For the text-containing cell, return its midpoint in [x, y] coordinate format. 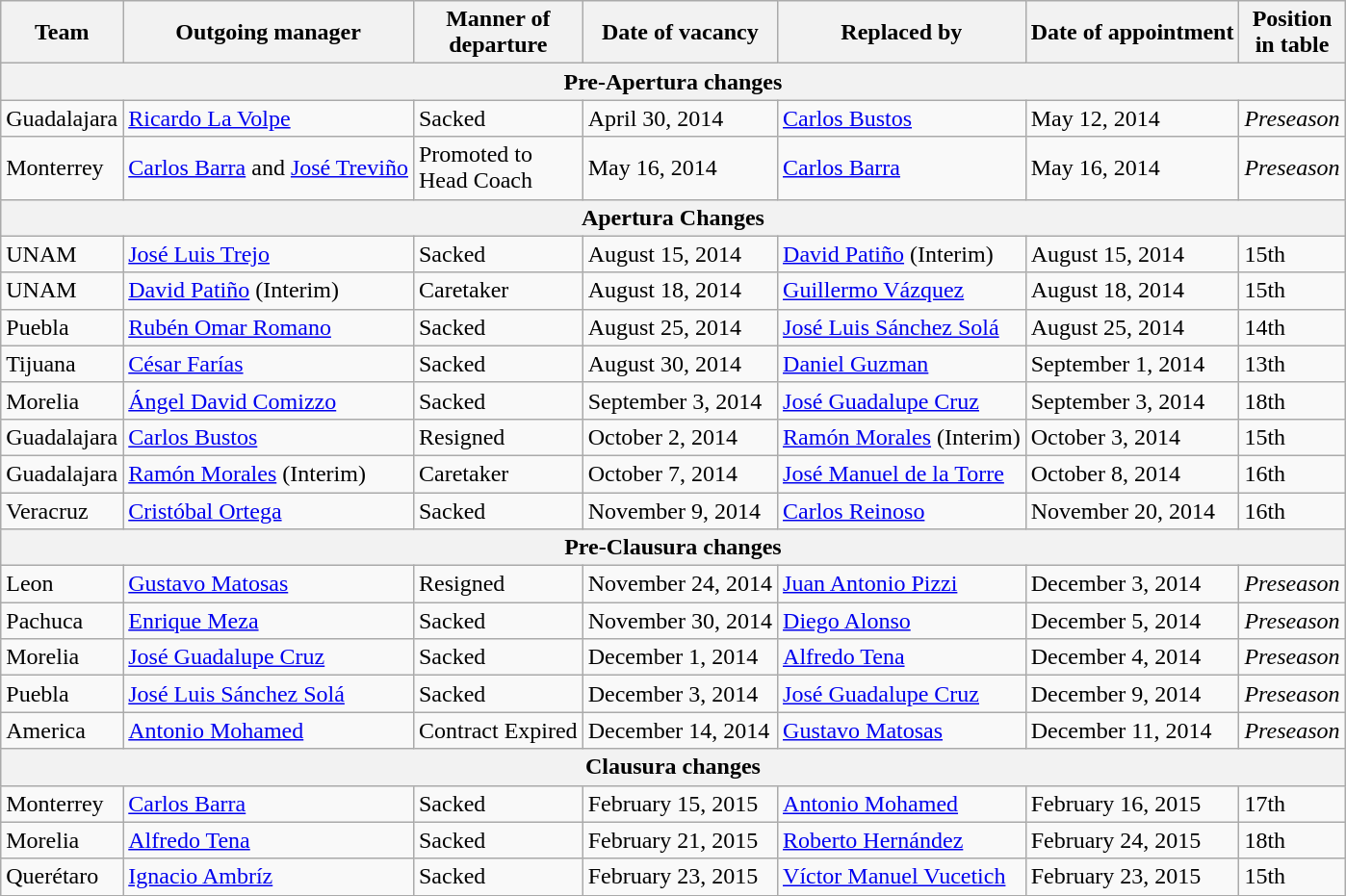
October 3, 2014 [1132, 437]
Replaced by [902, 33]
Carlos Barra and José Treviño [269, 167]
December 14, 2014 [680, 730]
13th [1292, 364]
Veracruz [62, 511]
José Luis Trejo [269, 254]
Juan Antonio Pizzi [902, 584]
Tijuana [62, 364]
Ángel David Comizzo [269, 400]
Pachuca [62, 621]
December 4, 2014 [1132, 657]
October 2, 2014 [680, 437]
Roberto Hernández [902, 840]
José Manuel de la Torre [902, 474]
Pre-Clausura changes [673, 548]
December 5, 2014 [1132, 621]
May 12, 2014 [1132, 118]
17th [1292, 804]
November 30, 2014 [680, 621]
Outgoing manager [269, 33]
February 21, 2015 [680, 840]
Pre-Apertura changes [673, 82]
Clausura changes [673, 767]
Date of vacancy [680, 33]
Manner of departure [498, 33]
Date of appointment [1132, 33]
César Farías [269, 364]
Ricardo La Volpe [269, 118]
Guillermo Vázquez [902, 291]
April 30, 2014 [680, 118]
Apertura Changes [673, 218]
Querétaro [62, 877]
Team [62, 33]
October 7, 2014 [680, 474]
Daniel Guzman [902, 364]
September 1, 2014 [1132, 364]
November 9, 2014 [680, 511]
America [62, 730]
Diego Alonso [902, 621]
February 16, 2015 [1132, 804]
December 11, 2014 [1132, 730]
October 8, 2014 [1132, 474]
February 24, 2015 [1132, 840]
December 1, 2014 [680, 657]
Cristóbal Ortega [269, 511]
Contract Expired [498, 730]
Position in table [1292, 33]
November 20, 2014 [1132, 511]
Enrique Meza [269, 621]
14th [1292, 327]
Ignacio Ambríz [269, 877]
Rubén Omar Romano [269, 327]
August 30, 2014 [680, 364]
Leon [62, 584]
February 15, 2015 [680, 804]
November 24, 2014 [680, 584]
Víctor Manuel Vucetich [902, 877]
Promoted to Head Coach [498, 167]
December 9, 2014 [1132, 694]
Carlos Reinoso [902, 511]
